Locate the cell with the specified text and output its [X, Y] center coordinate. 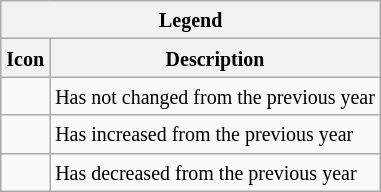
Legend [191, 20]
Description [216, 58]
Has not changed from the previous year [216, 96]
Icon [26, 58]
Has increased from the previous year [216, 134]
Has decreased from the previous year [216, 172]
